Capture the cell that displays the provided text and extract its (x, y) central coordinate. 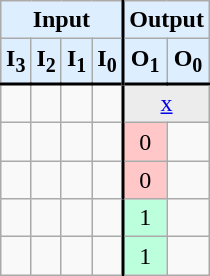
x (166, 104)
O1 (145, 62)
O0 (188, 62)
I2 (46, 62)
I0 (108, 62)
Input (62, 20)
I1 (76, 62)
I3 (16, 62)
Output (166, 20)
